Provide the (X, Y) coordinate of the cell's center where the given text is located.  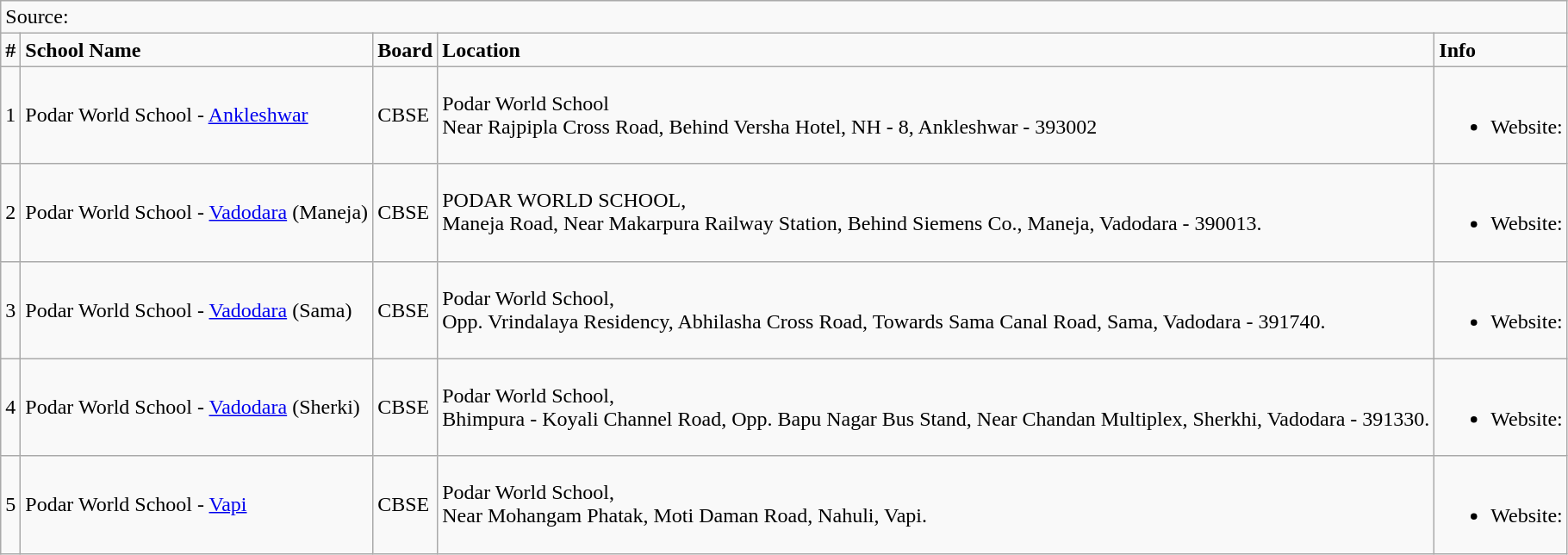
4 (10, 407)
2 (10, 212)
Podar World SchoolNear Rajpipla Cross Road, Behind Versha Hotel, NH - 8, Ankleshwar - 393002 (936, 115)
Source: (784, 17)
Podar World School,Opp. Vrindalaya Residency, Abhilasha Cross Road, Towards Sama Canal Road, Sama, Vadodara - 391740. (936, 310)
Board (405, 50)
Podar World School - Ankleshwar (196, 115)
Info (1501, 50)
School Name (196, 50)
5 (10, 505)
Podar World School,Near Mohangam Phatak, Moti Daman Road, Nahuli, Vapi. (936, 505)
# (10, 50)
3 (10, 310)
1 (10, 115)
Location (936, 50)
Podar World School,Bhimpura - Koyali Channel Road, Opp. Bapu Nagar Bus Stand, Near Chandan Multiplex, Sherkhi, Vadodara - 391330. (936, 407)
Podar World School - Vadodara (Sherki) (196, 407)
Podar World School - Vadodara (Sama) (196, 310)
Podar World School - Vadodara (Maneja) (196, 212)
Podar World School - Vapi (196, 505)
PODAR WORLD SCHOOL,Maneja Road, Near Makarpura Railway Station, Behind Siemens Co., Maneja, Vadodara - 390013. (936, 212)
